From the cell containing the given text, extract its center point as (X, Y) coordinate. 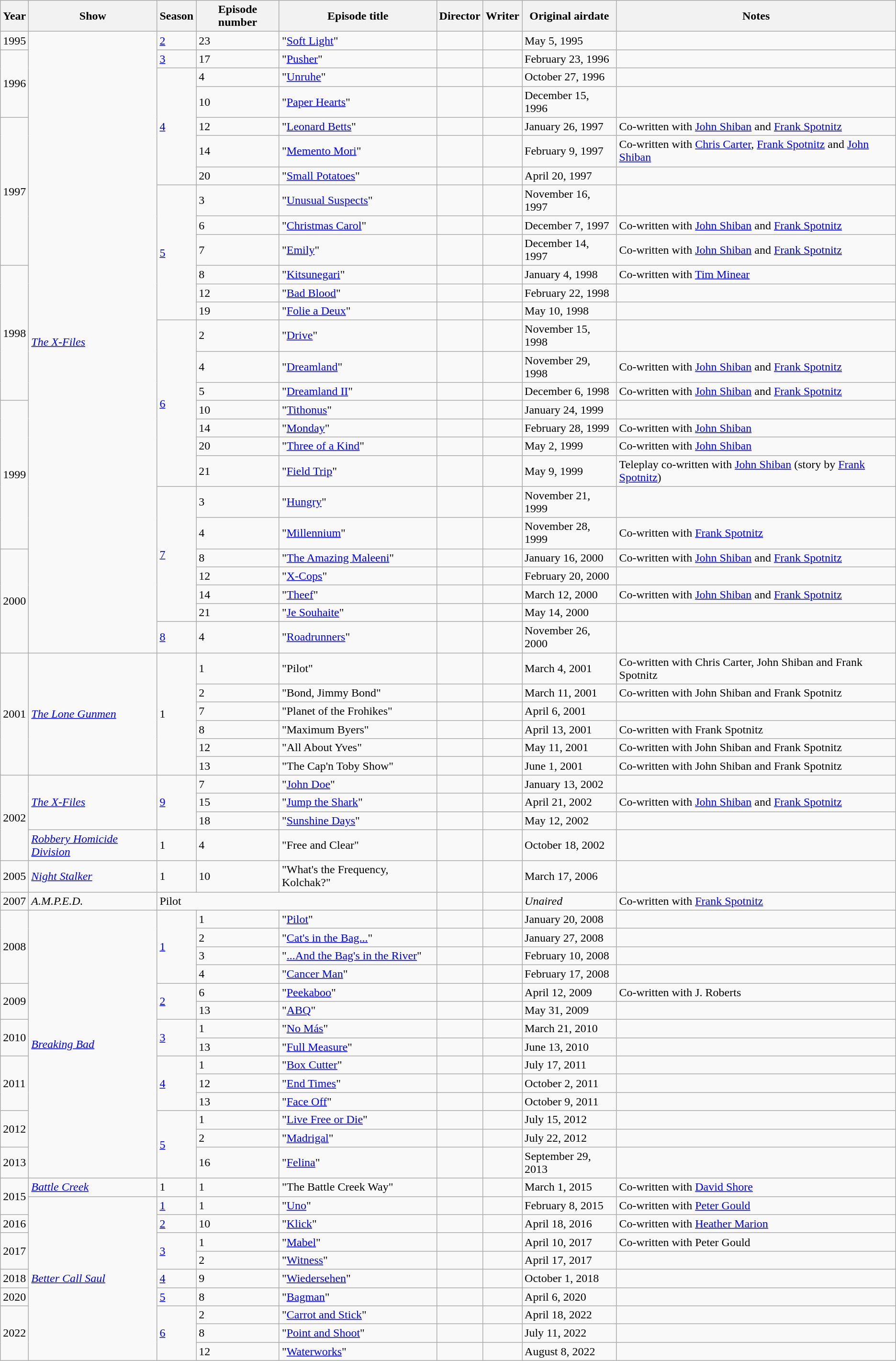
April 6, 2001 (570, 711)
July 15, 2012 (570, 1120)
2007 (14, 901)
May 5, 1995 (570, 41)
2009 (14, 1001)
March 1, 2015 (570, 1187)
Notes (756, 16)
July 11, 2022 (570, 1333)
September 29, 2013 (570, 1162)
A.M.P.E.D. (93, 901)
"Bagman" (358, 1297)
"Millennium" (358, 533)
Better Call Saul (93, 1278)
"Waterworks" (358, 1351)
"Carrot and Stick" (358, 1315)
Teleplay co-written with John Shiban (story by Frank Spotnitz) (756, 471)
2005 (14, 876)
November 21, 1999 (570, 502)
March 21, 2010 (570, 1029)
"Mabel" (358, 1242)
1995 (14, 41)
Co-written with Tim Minear (756, 274)
"Box Cutter" (358, 1065)
Pilot (297, 901)
"End Times" (358, 1083)
October 9, 2011 (570, 1102)
"ABQ" (358, 1011)
Year (14, 16)
2008 (14, 946)
"Face Off" (358, 1102)
1999 (14, 475)
May 10, 1998 (570, 311)
"Peekaboo" (358, 992)
2011 (14, 1083)
January 27, 2008 (570, 937)
"Free and Clear" (358, 845)
Battle Creek (93, 1187)
May 9, 1999 (570, 471)
February 9, 1997 (570, 151)
March 4, 2001 (570, 668)
"Full Measure" (358, 1047)
January 13, 2002 (570, 784)
23 (238, 41)
2016 (14, 1224)
"Dreamland" (358, 367)
1996 (14, 83)
Co-written with David Shore (756, 1187)
December 14, 1997 (570, 250)
February 23, 1996 (570, 59)
"Je Souhaite" (358, 612)
December 6, 1998 (570, 392)
February 28, 1999 (570, 428)
"Jump the Shark" (358, 802)
"Monday" (358, 428)
1998 (14, 333)
"Unruhe" (358, 77)
"Felina" (358, 1162)
"Bad Blood" (358, 292)
"Soft Light" (358, 41)
January 20, 2008 (570, 919)
2000 (14, 600)
"Cat's in the Bag..." (358, 937)
2015 (14, 1196)
2018 (14, 1278)
October 18, 2002 (570, 845)
April 10, 2017 (570, 1242)
October 2, 2011 (570, 1083)
"Small Potatoes" (358, 176)
January 24, 1999 (570, 410)
"Point and Shoot" (358, 1333)
"The Battle Creek Way" (358, 1187)
"Memento Mori" (358, 151)
"Dreamland II" (358, 392)
"Uno" (358, 1205)
"Emily" (358, 250)
December 7, 1997 (570, 225)
April 12, 2009 (570, 992)
"The Cap'n Toby Show" (358, 766)
"Field Trip" (358, 471)
April 20, 1997 (570, 176)
15 (238, 802)
October 27, 1996 (570, 77)
August 8, 2022 (570, 1351)
November 15, 1998 (570, 336)
"Klick" (358, 1224)
Season (177, 16)
June 13, 2010 (570, 1047)
May 12, 2002 (570, 821)
17 (238, 59)
The Lone Gunmen (93, 714)
"Leonard Betts" (358, 126)
"Theef" (358, 594)
1997 (14, 191)
"All About Yves" (358, 748)
"X-Cops" (358, 576)
"Roadrunners" (358, 637)
"Unusual Suspects" (358, 200)
"Cancer Man" (358, 974)
January 4, 1998 (570, 274)
December 15, 1996 (570, 101)
2017 (14, 1251)
"Planet of the Frohikes" (358, 711)
October 1, 2018 (570, 1278)
January 26, 1997 (570, 126)
"No Más" (358, 1029)
"Paper Hearts" (358, 101)
"What's the Frequency, Kolchak?" (358, 876)
"Witness" (358, 1260)
"Three of a Kind" (358, 446)
April 18, 2016 (570, 1224)
2001 (14, 714)
July 22, 2012 (570, 1138)
"Wiedersehen" (358, 1278)
"Pusher" (358, 59)
2022 (14, 1333)
April 6, 2020 (570, 1297)
"Kitsunegari" (358, 274)
Co-written with Chris Carter, John Shiban and Frank Spotnitz (756, 668)
April 21, 2002 (570, 802)
Co-written with Chris Carter, Frank Spotnitz and John Shiban (756, 151)
February 22, 1998 (570, 292)
April 13, 2001 (570, 730)
2010 (14, 1038)
"Folie a Deux" (358, 311)
June 1, 2001 (570, 766)
May 14, 2000 (570, 612)
May 11, 2001 (570, 748)
Director (459, 16)
"...And the Bag's in the River" (358, 956)
18 (238, 821)
February 17, 2008 (570, 974)
Writer (503, 16)
"Drive" (358, 336)
May 2, 1999 (570, 446)
July 17, 2011 (570, 1065)
Show (93, 16)
Unaired (570, 901)
March 17, 2006 (570, 876)
November 26, 2000 (570, 637)
2020 (14, 1297)
Co-written with J. Roberts (756, 992)
"Madrigal" (358, 1138)
"Hungry" (358, 502)
Co-written with Heather Marion (756, 1224)
"Live Free or Die" (358, 1120)
"Maximum Byers" (358, 730)
"Tithonus" (358, 410)
March 12, 2000 (570, 594)
May 31, 2009 (570, 1011)
"Christmas Carol" (358, 225)
February 20, 2000 (570, 576)
Episode title (358, 16)
February 10, 2008 (570, 956)
April 17, 2017 (570, 1260)
16 (238, 1162)
2012 (14, 1129)
March 11, 2001 (570, 693)
"John Doe" (358, 784)
"Sunshine Days" (358, 821)
19 (238, 311)
Episode number (238, 16)
Night Stalker (93, 876)
November 29, 1998 (570, 367)
2013 (14, 1162)
November 28, 1999 (570, 533)
"The Amazing Maleeni" (358, 558)
2002 (14, 818)
November 16, 1997 (570, 200)
February 8, 2015 (570, 1205)
"Bond, Jimmy Bond" (358, 693)
April 18, 2022 (570, 1315)
Breaking Bad (93, 1044)
Robbery Homicide Division (93, 845)
January 16, 2000 (570, 558)
Original airdate (570, 16)
